Locate the cell with the specified text and output its [x, y] center coordinate. 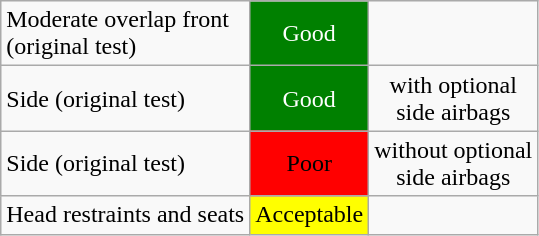
Poor [310, 164]
Head restraints and seats [126, 215]
with optionalside airbags [454, 98]
Acceptable [310, 215]
without optionalside airbags [454, 164]
Moderate overlap front(original test) [126, 34]
